Scan for the cell matching the given text and deliver its (X, Y) coordinate at center. 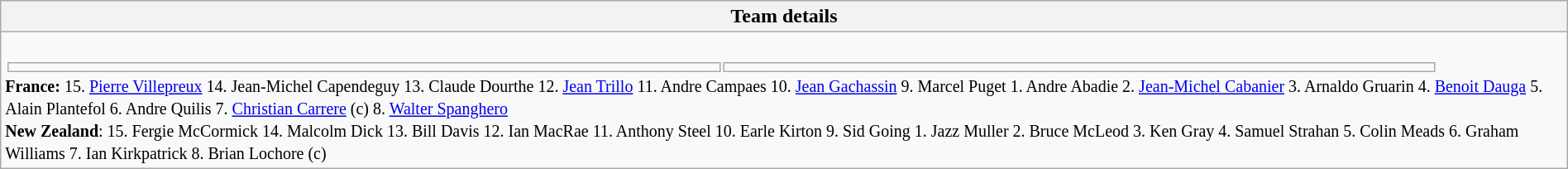
Team details (784, 17)
